Identify which cell holds the provided text, then report its [X, Y] central coordinate. 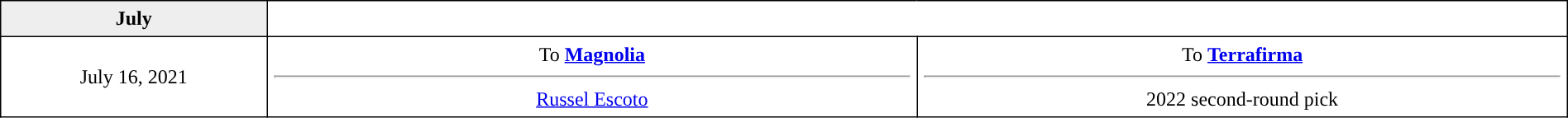
To Terrafirma2022 second-round pick [1242, 77]
July [134, 19]
July 16, 2021 [134, 77]
To MagnoliaRussel Escoto [592, 77]
